Output the (x, y) coordinate of the center of the cell containing the given text.  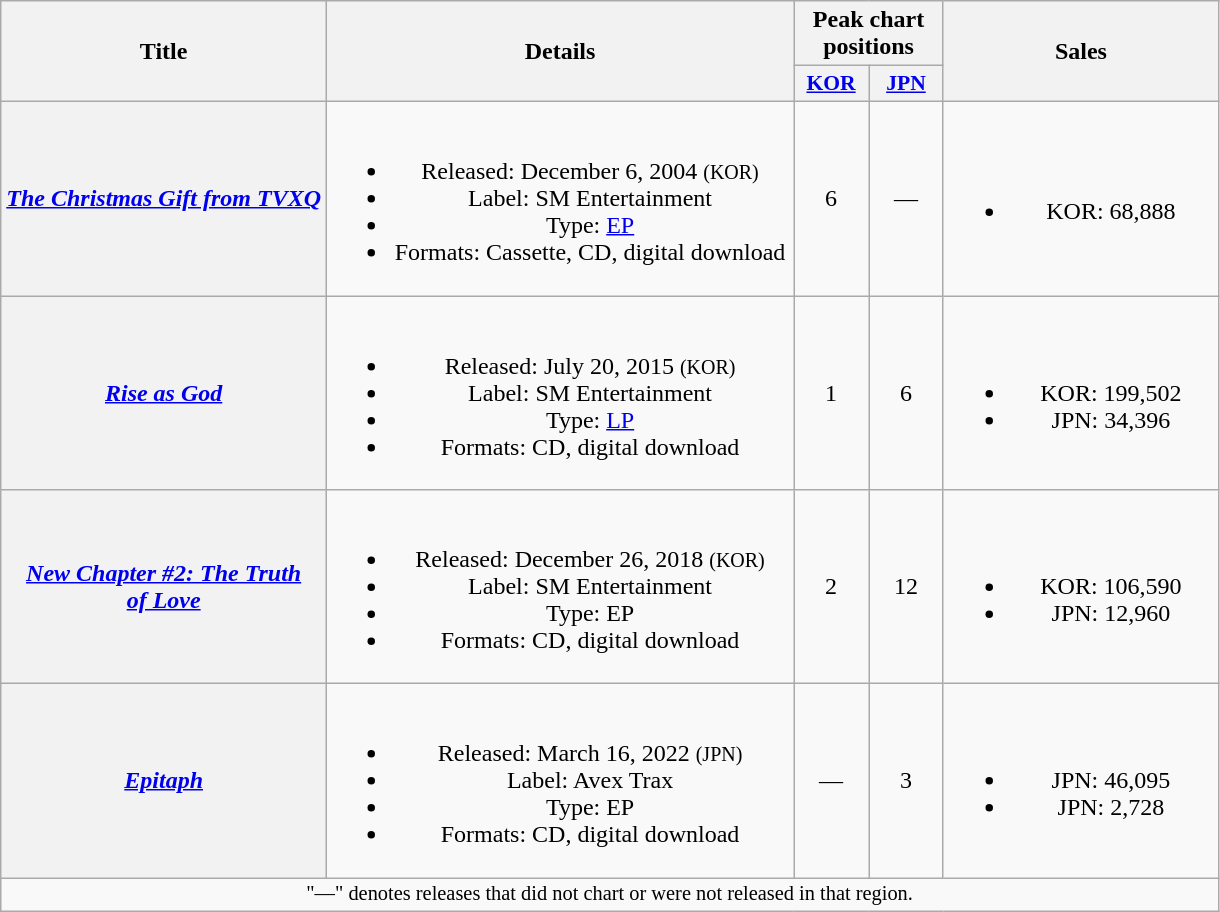
"—" denotes releases that did not chart or were not released in that region. (610, 895)
Released: March 16, 2022 (JPN)Label: Avex TraxType: EPFormats: CD, digital download (560, 781)
12 (906, 587)
Released: July 20, 2015 (KOR)Label: SM EntertainmentType: LPFormats: CD, digital download (560, 393)
Epitaph (164, 781)
The Christmas Gift from TVXQ (164, 198)
Peak chart positions (869, 34)
New Chapter #2: The Truthof Love (164, 587)
JPN: 46,095 JPN: 2,728 (1080, 781)
3 (906, 781)
Details (560, 52)
KOR: 68,888 (1080, 198)
KOR: 199,502JPN: 34,396 (1080, 393)
KOR: 106,590JPN: 12,960 (1080, 587)
2 (832, 587)
Released: December 26, 2018 (KOR)Label: SM EntertainmentType: EPFormats: CD, digital download (560, 587)
JPN (906, 84)
Title (164, 52)
1 (832, 393)
Sales (1080, 52)
KOR (832, 84)
Rise as God (164, 393)
Released: December 6, 2004 (KOR)Label: SM EntertainmentType: EPFormats: Cassette, CD, digital download (560, 198)
